Pinpoint the cell where the given text exists, returning its [X, Y] midpoint coordinate. 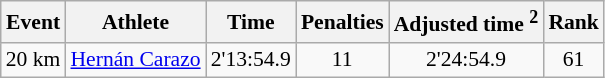
Hernán Carazo [135, 60]
Rank [574, 22]
61 [574, 60]
Adjusted time 2 [466, 22]
Time [251, 22]
Event [34, 22]
20 km [34, 60]
Penalties [342, 22]
2'24:54.9 [466, 60]
11 [342, 60]
Athlete [135, 22]
2'13:54.9 [251, 60]
